From the cell containing the given text, extract its center point as [X, Y] coordinate. 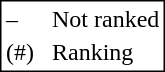
(#) [20, 53]
Not ranked [105, 19]
– [20, 19]
Ranking [105, 53]
